Determine the (X, Y) coordinate at the center of the cell enclosing the given text.  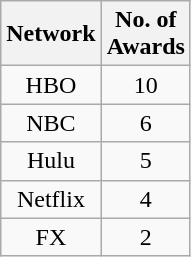
4 (146, 199)
No. ofAwards (146, 34)
FX (51, 237)
Netflix (51, 199)
HBO (51, 85)
NBC (51, 123)
6 (146, 123)
Hulu (51, 161)
10 (146, 85)
Network (51, 34)
2 (146, 237)
5 (146, 161)
